Identify which cell holds the provided text, then report its [x, y] central coordinate. 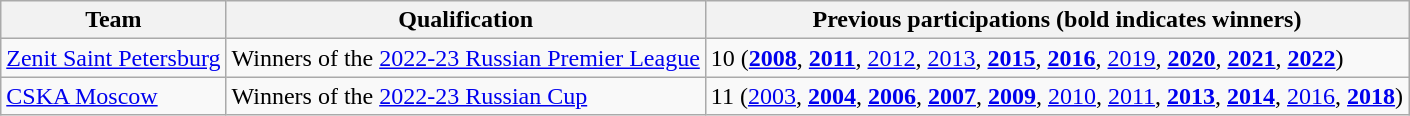
Qualification [466, 20]
Winners of the 2022-23 Russian Premier League [466, 58]
Previous participations (bold indicates winners) [1056, 20]
10 (2008, 2011, 2012, 2013, 2015, 2016, 2019, 2020, 2021, 2022) [1056, 58]
11 (2003, 2004, 2006, 2007, 2009, 2010, 2011, 2013, 2014, 2016, 2018) [1056, 96]
Winners of the 2022-23 Russian Cup [466, 96]
CSKA Moscow [114, 96]
Team [114, 20]
Zenit Saint Petersburg [114, 58]
